For the text-containing cell, return its midpoint in (x, y) coordinate format. 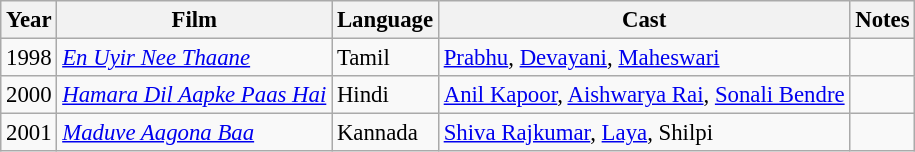
Prabhu, Devayani, Maheswari (644, 58)
Shiva Rajkumar, Laya, Shilpi (644, 133)
Maduve Aagona Baa (194, 133)
Notes (882, 20)
Anil Kapoor, Aishwarya Rai, Sonali Bendre (644, 95)
Hindi (386, 95)
1998 (29, 58)
2001 (29, 133)
Year (29, 20)
Tamil (386, 58)
Film (194, 20)
Hamara Dil Aapke Paas Hai (194, 95)
En Uyir Nee Thaane (194, 58)
2000 (29, 95)
Kannada (386, 133)
Cast (644, 20)
Language (386, 20)
